Return [X, Y] of the center of cell containing provided text 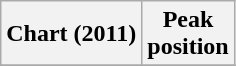
Peakposition [188, 34]
Chart (2011) [72, 34]
